Detect which cell encompasses the target text, then output its [X, Y] center coordinate. 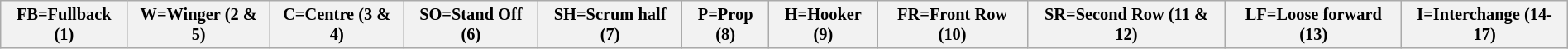
LF=Loose forward (13) [1313, 24]
FB=Fullback (1) [65, 24]
I=Interchange (14-17) [1484, 24]
SO=Stand Off (6) [471, 24]
FR=Front Row (10) [953, 24]
C=Centre (3 & 4) [337, 24]
H=Hooker (9) [824, 24]
P=Prop (8) [726, 24]
SH=Scrum half (7) [610, 24]
W=Winger (2 & 5) [198, 24]
SR=Second Row (11 & 12) [1126, 24]
